Capture the cell that displays the provided text and extract its (x, y) central coordinate. 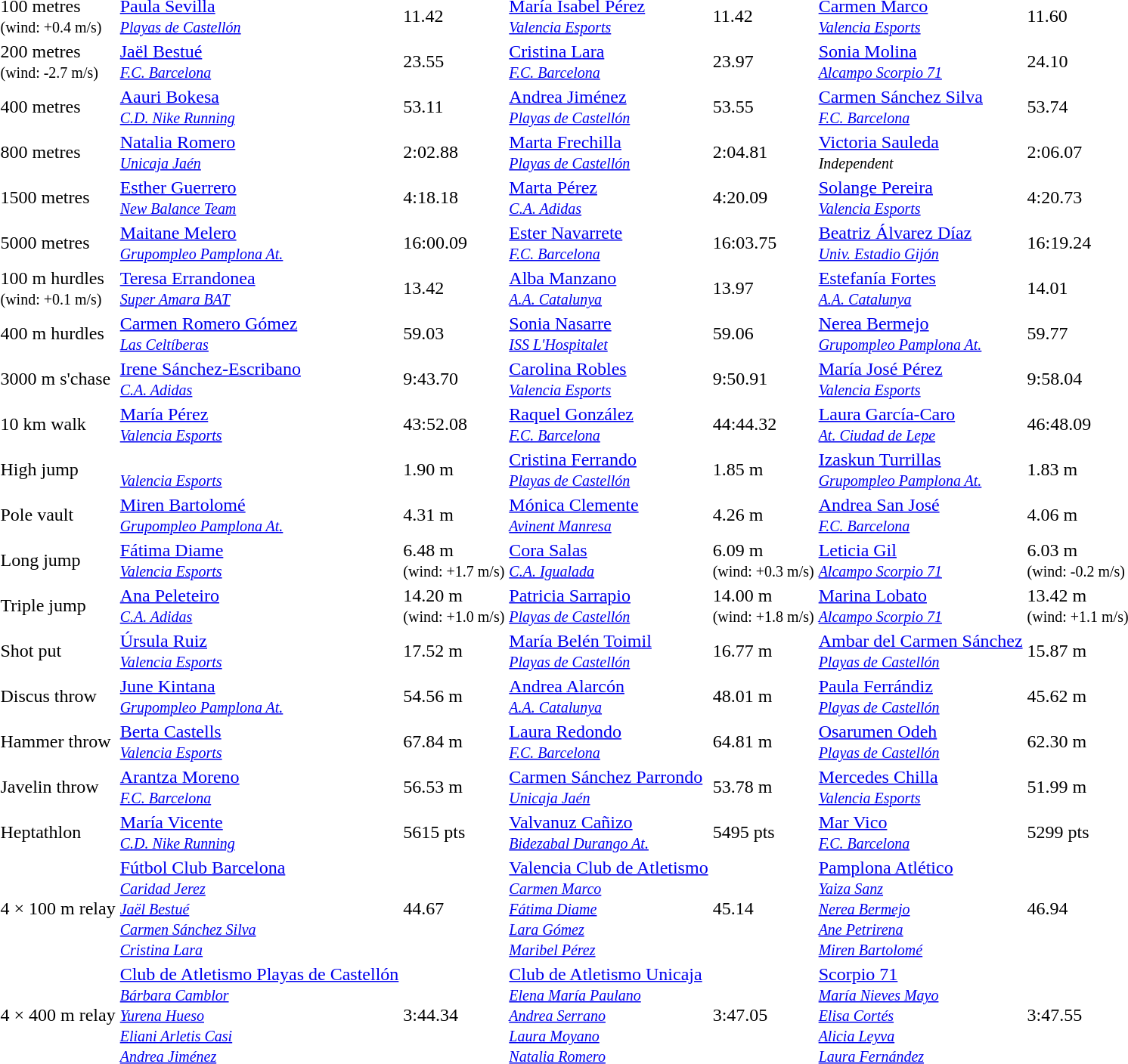
Miren BartoloméGrupompleo Pamplona At. (259, 515)
4.31 m (454, 515)
Aauri BokesaC.D. Nike Running (259, 107)
54.56 m (454, 697)
Valencia Esports (259, 470)
Fútbol Club BarcelonaCaridad JerezJaël BestuéCarmen Sánchez SilvaCristina Lara (259, 908)
13.97 (764, 289)
Marta PérezC.A. Adidas (609, 198)
56.53 m (454, 787)
Solange PereiraValencia Esports (921, 198)
Carolina RoblesValencia Esports (609, 379)
Valvanuz CañizoBidezabal Durango At. (609, 833)
17.52 m (454, 651)
Berta CastellsValencia Esports (259, 742)
Raquel GonzálezF.C. Barcelona (609, 425)
Patricia SarrapioPlayas de Castellón (609, 606)
45.14 (764, 908)
Ester NavarreteF.C. Barcelona (609, 243)
Laura García-CaroAt. Ciudad de Lepe (921, 425)
Maitane MeleroGrupompleo Pamplona At. (259, 243)
Andrea San JoséF.C. Barcelona (921, 515)
María VicenteC.D. Nike Running (259, 833)
Carmen Sánchez SilvaF.C. Barcelona (921, 107)
Úrsula RuizValencia Esports (259, 651)
Alba ManzanoA.A. Catalunya (609, 289)
Sonia NasarreISS L'Hospitalet (609, 334)
Cora SalasC.A. Igualada (609, 561)
43:52.08 (454, 425)
María PérezValencia Esports (259, 425)
6.48 m(wind: +1.7 m/s) (454, 561)
Mar VicoF.C. Barcelona (921, 833)
53.11 (454, 107)
Nerea BermejoGrupompleo Pamplona At. (921, 334)
9:50.91 (764, 379)
Sonia MolinaAlcampo Scorpio 71 (921, 62)
Izaskun TurrillasGrupompleo Pamplona At. (921, 470)
Paula FerrándizPlayas de Castellón (921, 697)
Fátima DiameValencia Esports (259, 561)
Teresa ErrandoneaSuper Amara BAT (259, 289)
Marta FrechillaPlayas de Castellón (609, 153)
23.55 (454, 62)
4:18.18 (454, 198)
59.06 (764, 334)
67.84 m (454, 742)
5615 pts (454, 833)
Laura RedondoF.C. Barcelona (609, 742)
Marina LobatoAlcampo Scorpio 71 (921, 606)
2:02.88 (454, 153)
14.20 m(wind: +1.0 m/s) (454, 606)
4.26 m (764, 515)
Mónica ClementeAvinent Manresa (609, 515)
48.01 m (764, 697)
Leticia GilAlcampo Scorpio 71 (921, 561)
53.55 (764, 107)
Estefanía FortesA.A. Catalunya (921, 289)
16.77 m (764, 651)
9:43.70 (454, 379)
Esther GuerreroNew Balance Team (259, 198)
2:04.81 (764, 153)
5495 pts (764, 833)
Irene Sánchez-EscribanoC.A. Adidas (259, 379)
16:03.75 (764, 243)
16:00.09 (454, 243)
Cristina LaraF.C. Barcelona (609, 62)
Andrea AlarcónA.A. Catalunya (609, 697)
44.67 (454, 908)
Osarumen OdehPlayas de Castellón (921, 742)
14.00 m(wind: +1.8 m/s) (764, 606)
1.85 m (764, 470)
53.78 m (764, 787)
Carmen Sánchez ParrondoUnicaja Jaén (609, 787)
6.09 m(wind: +0.3 m/s) (764, 561)
13.42 (454, 289)
4:20.09 (764, 198)
Valencia Club de AtletismoCarmen MarcoFátima DiameLara GómezMaribel Pérez (609, 908)
Natalia RomeroUnicaja Jaén (259, 153)
Jaël BestuéF.C. Barcelona (259, 62)
Ambar del Carmen SánchezPlayas de Castellón (921, 651)
Andrea JiménezPlayas de Castellón (609, 107)
64.81 m (764, 742)
59.03 (454, 334)
June KintanaGrupompleo Pamplona At. (259, 697)
Pamplona AtléticoYaiza SanzNerea BermejoAne PetrirenaMiren Bartolomé (921, 908)
Arantza MorenoF.C. Barcelona (259, 787)
23.97 (764, 62)
Victoria SauledaIndependent (921, 153)
44:44.32 (764, 425)
María José PérezValencia Esports (921, 379)
María Belén ToimilPlayas de Castellón (609, 651)
Ana PeleteiroC.A. Adidas (259, 606)
Mercedes ChillaValencia Esports (921, 787)
Cristina FerrandoPlayas de Castellón (609, 470)
1.90 m (454, 470)
Carmen Romero GómezLas Celtíberas (259, 334)
Beatriz Álvarez DíazUniv. Estadio Gijón (921, 243)
